Find where the given text appears and provide that cell's center as (x, y) coordinate. 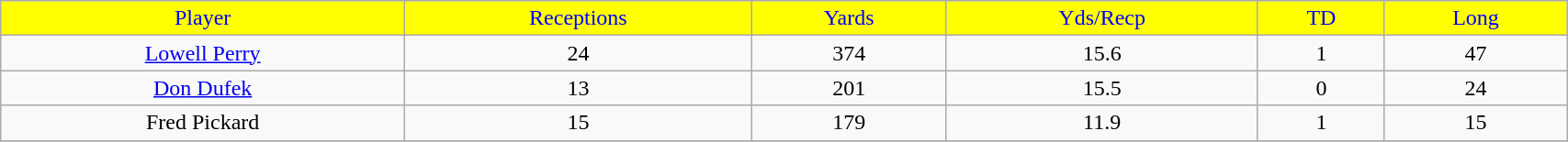
Player (203, 18)
11.9 (1102, 123)
179 (849, 123)
Yards (849, 18)
Receptions (579, 18)
Fred Pickard (203, 123)
Don Dufek (203, 88)
TD (1321, 18)
47 (1475, 53)
15.5 (1102, 88)
0 (1321, 88)
15.6 (1102, 53)
Yds/Recp (1102, 18)
374 (849, 53)
Lowell Perry (203, 53)
Long (1475, 18)
201 (849, 88)
13 (579, 88)
